Return [X, Y] of the center of cell containing provided text 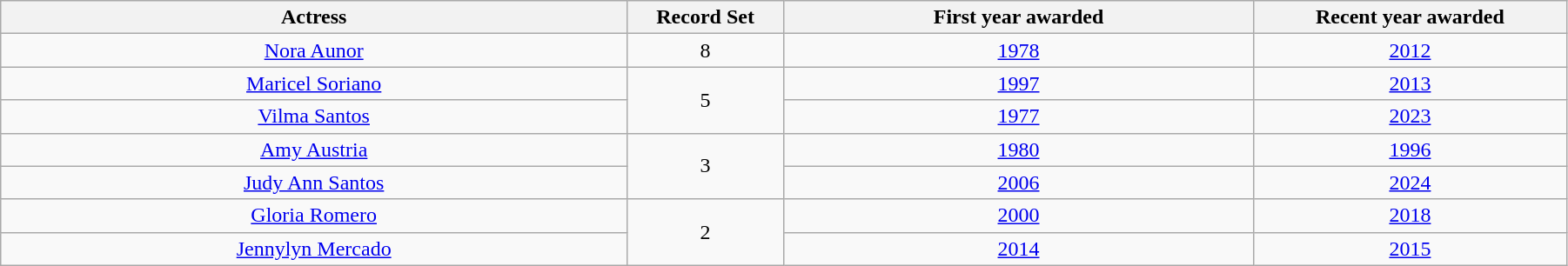
Nora Aunor [314, 50]
2018 [1410, 216]
Actress [314, 17]
2006 [1019, 183]
2013 [1410, 83]
2000 [1019, 216]
1996 [1410, 150]
2012 [1410, 50]
2014 [1019, 249]
1977 [1019, 116]
Maricel Soriano [314, 83]
Gloria Romero [314, 216]
5 [706, 100]
Jennylyn Mercado [314, 249]
1978 [1019, 50]
1980 [1019, 150]
2 [706, 232]
8 [706, 50]
Record Set [706, 17]
3 [706, 166]
Recent year awarded [1410, 17]
Judy Ann Santos [314, 183]
Amy Austria [314, 150]
2015 [1410, 249]
2024 [1410, 183]
First year awarded [1019, 17]
1997 [1019, 83]
Vilma Santos [314, 116]
2023 [1410, 116]
